Return (X, Y) of the center of cell containing provided text 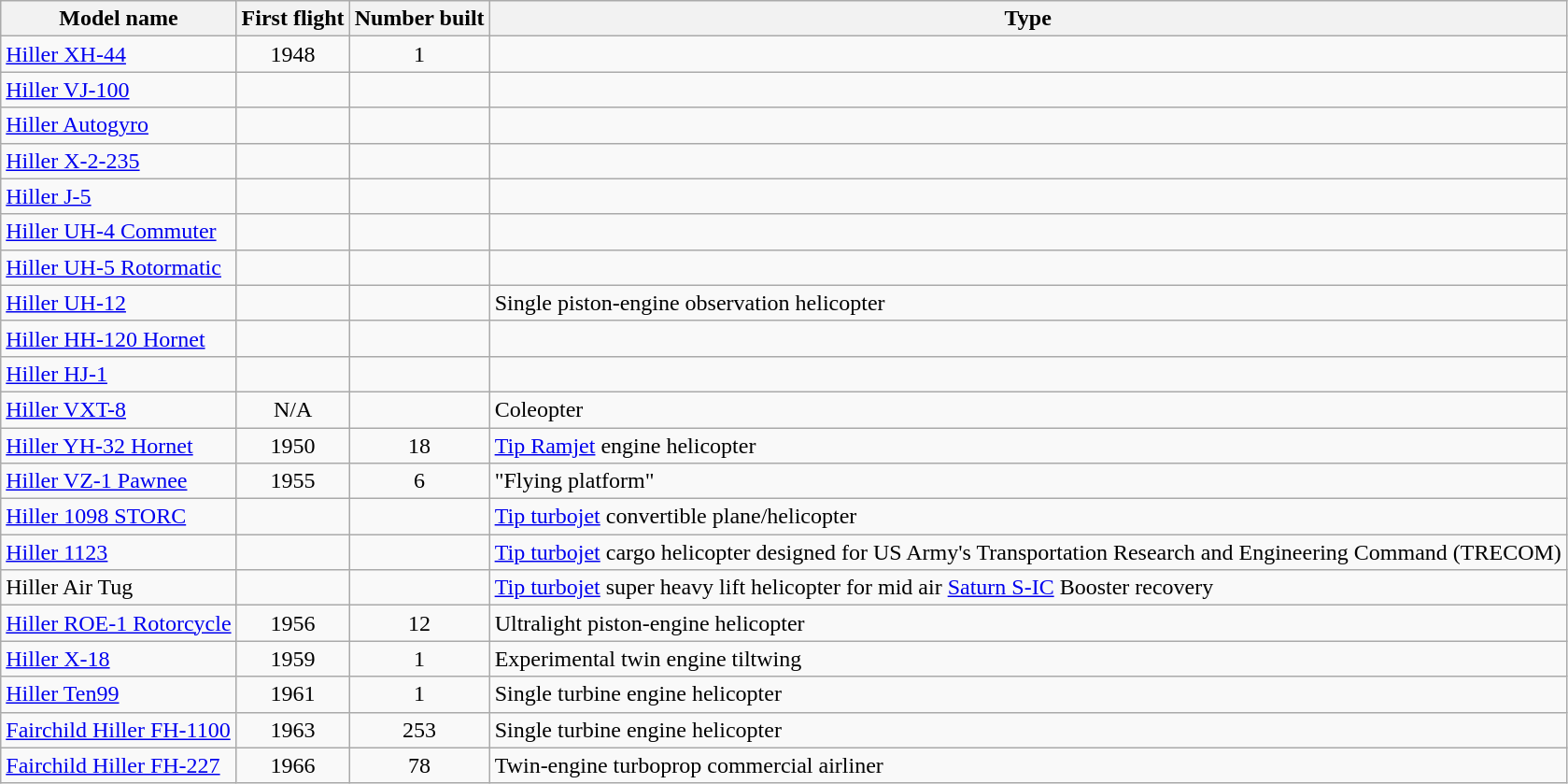
Ultralight piston-engine helicopter (1027, 623)
"Flying platform" (1027, 481)
Model name (119, 19)
Hiller HJ-1 (119, 374)
1956 (293, 623)
18 (419, 446)
Hiller X-18 (119, 659)
Twin-engine turboprop commercial airliner (1027, 765)
Fairchild Hiller FH-1100 (119, 730)
Hiller X-2-235 (119, 161)
1966 (293, 765)
Hiller Air Tug (119, 588)
Type (1027, 19)
Hiller XH-44 (119, 54)
Fairchild Hiller FH-227 (119, 765)
1950 (293, 446)
1955 (293, 481)
78 (419, 765)
1961 (293, 694)
Hiller VXT-8 (119, 409)
Hiller VJ-100 (119, 90)
1948 (293, 54)
Tip turbojet cargo helicopter designed for US Army's Transportation Research and Engineering Command (TRECOM) (1027, 552)
253 (419, 730)
1959 (293, 659)
Hiller VZ-1 Pawnee (119, 481)
Experimental twin engine tiltwing (1027, 659)
Tip turbojet convertible plane/helicopter (1027, 517)
Coleopter (1027, 409)
1963 (293, 730)
Hiller Autogyro (119, 125)
Tip turbojet super heavy lift helicopter for mid air Saturn S-IC Booster recovery (1027, 588)
Hiller J-5 (119, 196)
Number built (419, 19)
First flight (293, 19)
6 (419, 481)
12 (419, 623)
Hiller 1098 STORC (119, 517)
Hiller UH-12 (119, 303)
Hiller ROE-1 Rotorcycle (119, 623)
Single piston-engine observation helicopter (1027, 303)
N/A (293, 409)
Hiller YH-32 Hornet (119, 446)
Hiller 1123 (119, 552)
Hiller Ten99 (119, 694)
Hiller UH-5 Rotormatic (119, 267)
Hiller UH-4 Commuter (119, 232)
Hiller HH-120 Hornet (119, 338)
Tip Ramjet engine helicopter (1027, 446)
